Detect which cell encompasses the target text, then output its (x, y) center coordinate. 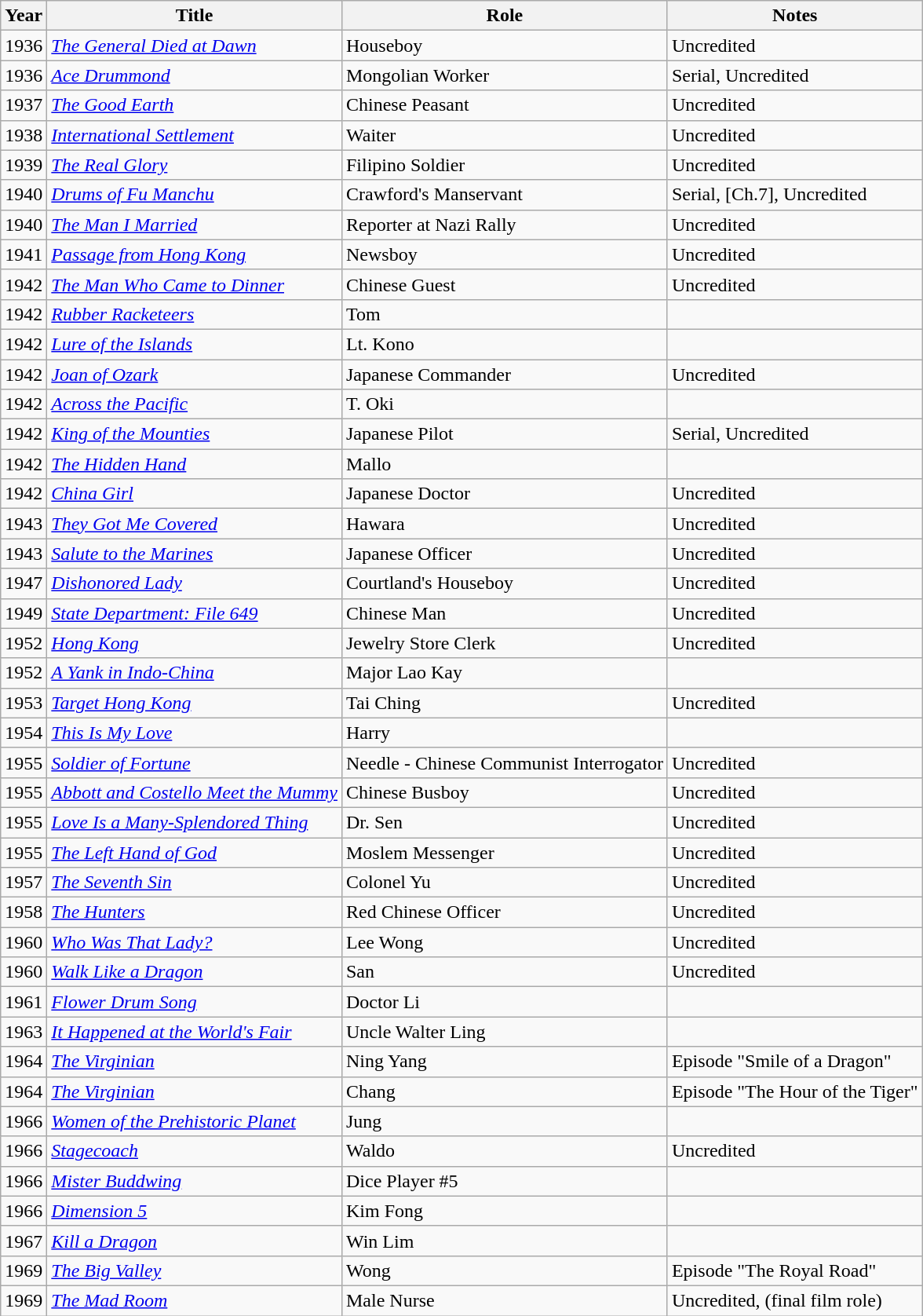
1949 (24, 613)
Across the Pacific (195, 404)
Stagecoach (195, 1151)
Win Lim (504, 1241)
Tai Ching (504, 703)
Passage from Hong Kong (195, 254)
The General Died at Dawn (195, 46)
1958 (24, 912)
Mallo (504, 464)
Japanese Commander (504, 375)
Doctor Li (504, 1002)
1967 (24, 1241)
Ace Drummond (195, 75)
1963 (24, 1032)
Love Is a Many-Splendored Thing (195, 822)
Soldier of Fortune (195, 762)
Major Lao Kay (504, 673)
The Hidden Hand (195, 464)
Episode "The Hour of the Tiger" (794, 1091)
Uncle Walter Ling (504, 1032)
San (504, 972)
China Girl (195, 494)
Male Nurse (504, 1300)
Dr. Sen (504, 822)
Newsboy (504, 254)
Notes (794, 16)
Harry (504, 733)
Chinese Guest (504, 284)
They Got Me Covered (195, 524)
Dishonored Lady (195, 583)
The Man I Married (195, 225)
Kim Fong (504, 1211)
Dimension 5 (195, 1211)
Year (24, 16)
The Real Glory (195, 165)
Crawford's Manservant (504, 195)
Japanese Pilot (504, 434)
Hawara (504, 524)
The Good Earth (195, 105)
Wong (504, 1270)
Filipino Soldier (504, 165)
Abbott and Costello Meet the Mummy (195, 792)
Houseboy (504, 46)
Hong Kong (195, 643)
The Hunters (195, 912)
1937 (24, 105)
Title (195, 16)
Chinese Busboy (504, 792)
Jewelry Store Clerk (504, 643)
1953 (24, 703)
Walk Like a Dragon (195, 972)
1939 (24, 165)
1954 (24, 733)
Jung (504, 1121)
Ning Yang (504, 1062)
Rubber Racketeers (195, 314)
Red Chinese Officer (504, 912)
Flower Drum Song (195, 1002)
1941 (24, 254)
Mongolian Worker (504, 75)
T. Oki (504, 404)
International Settlement (195, 135)
Lure of the Islands (195, 344)
Uncredited, (final film role) (794, 1300)
Moslem Messenger (504, 852)
The Mad Room (195, 1300)
Role (504, 16)
Lee Wong (504, 942)
Joan of Ozark (195, 375)
Target Hong Kong (195, 703)
The Man Who Came to Dinner (195, 284)
State Department: File 649 (195, 613)
Episode "Smile of a Dragon" (794, 1062)
Japanese Officer (504, 554)
Chinese Man (504, 613)
Waiter (504, 135)
Dice Player #5 (504, 1181)
King of the Mounties (195, 434)
Kill a Dragon (195, 1241)
1957 (24, 883)
Chang (504, 1091)
The Seventh Sin (195, 883)
Women of the Prehistoric Planet (195, 1121)
Episode "The Royal Road" (794, 1270)
Who Was That Lady? (195, 942)
A Yank in Indo-China (195, 673)
Needle - Chinese Communist Interrogator (504, 762)
Mister Buddwing (195, 1181)
1938 (24, 135)
Colonel Yu (504, 883)
It Happened at the World's Fair (195, 1032)
This Is My Love (195, 733)
The Left Hand of God (195, 852)
Waldo (504, 1151)
Salute to the Marines (195, 554)
The Big Valley (195, 1270)
1947 (24, 583)
1961 (24, 1002)
Japanese Doctor (504, 494)
Lt. Kono (504, 344)
Drums of Fu Manchu (195, 195)
Tom (504, 314)
Courtland's Houseboy (504, 583)
Serial, [Ch.7], Uncredited (794, 195)
Reporter at Nazi Rally (504, 225)
Chinese Peasant (504, 105)
